Find where the given text appears and provide that cell's center as (X, Y) coordinate. 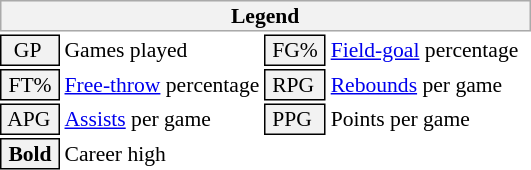
Games played (162, 50)
FT% (30, 85)
PPG (295, 120)
GP (30, 50)
Assists per game (162, 120)
Career high (162, 154)
FG% (295, 50)
Legend (265, 16)
Field-goal percentage (430, 50)
Free-throw percentage (162, 85)
Points per game (430, 120)
Rebounds per game (430, 85)
RPG (295, 85)
APG (30, 120)
Bold (30, 154)
